Determine the [x, y] coordinate at the center of the cell enclosing the given text.  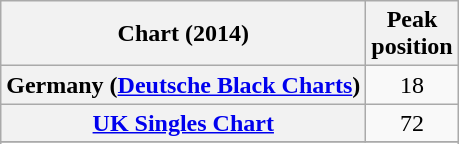
Chart (2014) [184, 34]
Peakposition [412, 34]
UK Singles Chart [184, 123]
Germany (Deutsche Black Charts) [184, 85]
18 [412, 85]
72 [412, 123]
